Extract the [X, Y] coordinate from the center of the cell holding the provided text.  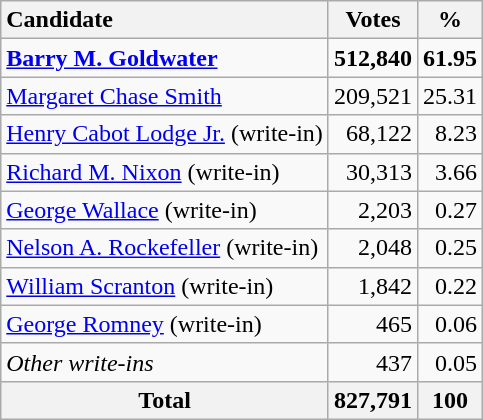
Nelson A. Rockefeller (write-in) [165, 248]
1,842 [372, 286]
100 [450, 400]
465 [372, 324]
Margaret Chase Smith [165, 96]
437 [372, 362]
0.27 [450, 210]
George Wallace (write-in) [165, 210]
0.25 [450, 248]
0.22 [450, 286]
209,521 [372, 96]
William Scranton (write-in) [165, 286]
2,203 [372, 210]
512,840 [372, 58]
Other write-ins [165, 362]
Richard M. Nixon (write-in) [165, 172]
Votes [372, 20]
Henry Cabot Lodge Jr. (write-in) [165, 134]
0.06 [450, 324]
8.23 [450, 134]
Total [165, 400]
2,048 [372, 248]
% [450, 20]
3.66 [450, 172]
30,313 [372, 172]
Candidate [165, 20]
25.31 [450, 96]
827,791 [372, 400]
Barry M. Goldwater [165, 58]
0.05 [450, 362]
George Romney (write-in) [165, 324]
61.95 [450, 58]
68,122 [372, 134]
